Pinpoint the cell where the given text exists, returning its (x, y) midpoint coordinate. 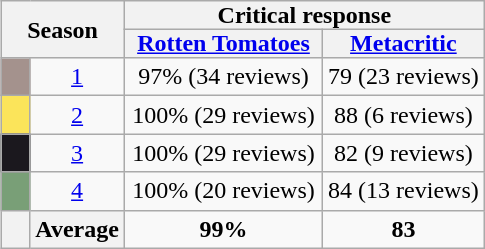
Average (78, 229)
1 (78, 77)
3 (78, 153)
99% (223, 229)
100% (20 reviews) (223, 191)
Metacritic (404, 43)
88 (6 reviews) (404, 115)
Critical response (304, 15)
97% (34 reviews) (223, 77)
Season (63, 30)
2 (78, 115)
82 (9 reviews) (404, 153)
79 (23 reviews) (404, 77)
4 (78, 191)
84 (13 reviews) (404, 191)
Rotten Tomatoes (223, 43)
83 (404, 229)
